Identify which cell holds the provided text, then report its [x, y] central coordinate. 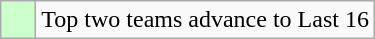
Top two teams advance to Last 16 [206, 20]
